Find where the given text appears and provide that cell's center as [X, Y] coordinate. 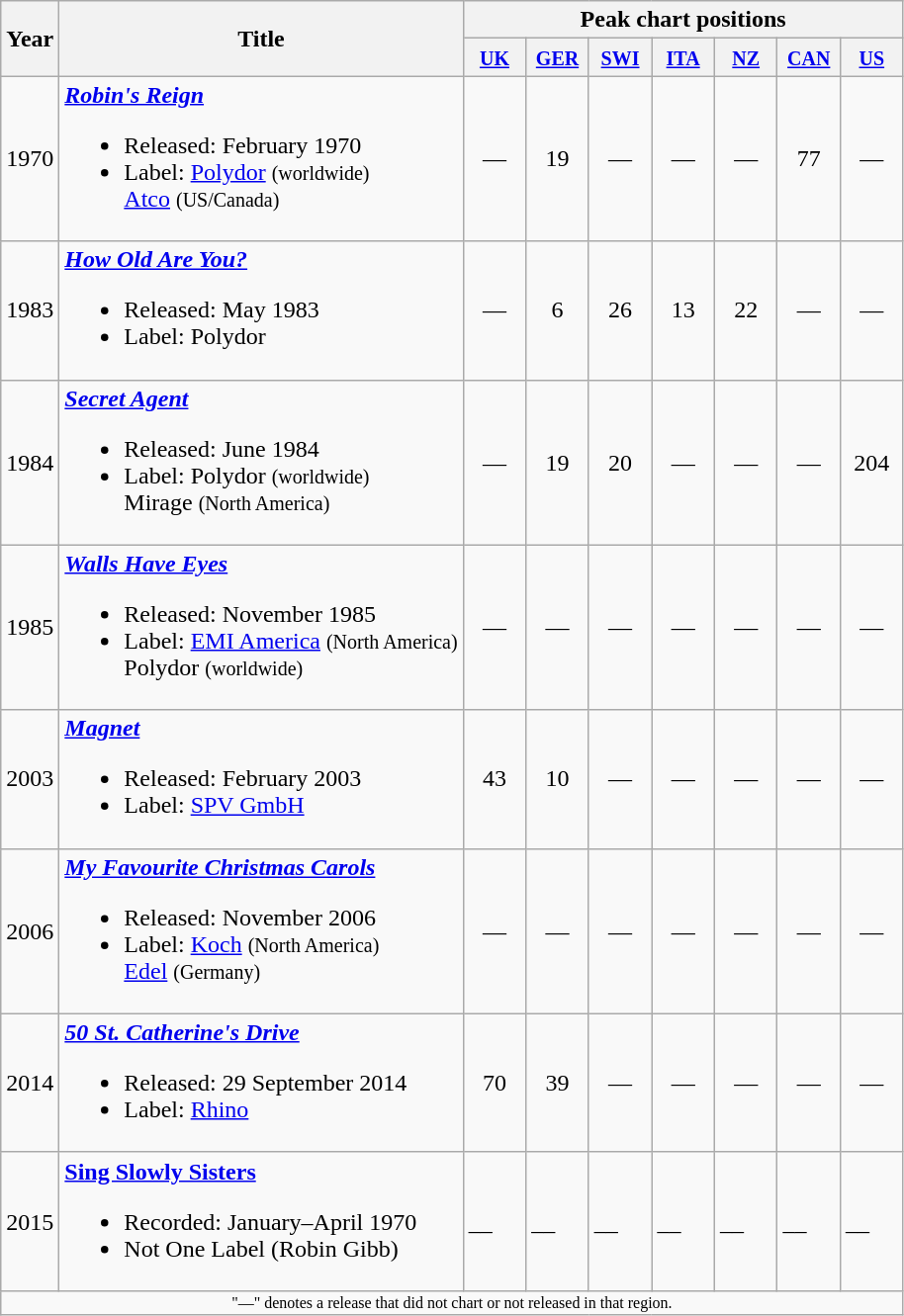
"—" denotes a release that did not chart or not released in that region. [452, 1302]
26 [620, 310]
2015 [30, 1221]
Year [30, 39]
1970 [30, 158]
CAN [809, 57]
MagnetReleased: February 2003Label: SPV GmbH [261, 779]
Secret AgentReleased: June 1984Label: Polydor (worldwide) Mirage (North America) [261, 463]
43 [495, 779]
204 [872, 463]
2003 [30, 779]
2006 [30, 931]
UK [495, 57]
20 [620, 463]
6 [558, 310]
13 [683, 310]
NZ [746, 57]
22 [746, 310]
50 St. Catherine's DriveReleased: 29 September 2014Label: Rhino [261, 1083]
GER [558, 57]
Walls Have EyesReleased: November 1985Label: EMI America (North America) Polydor (worldwide) [261, 627]
ITA [683, 57]
10 [558, 779]
70 [495, 1083]
My Favourite Christmas CarolsReleased: November 2006Label: Koch (North America) Edel (Germany) [261, 931]
77 [809, 158]
1984 [30, 463]
Title [261, 39]
1983 [30, 310]
US [872, 57]
39 [558, 1083]
How Old Are You?Released: May 1983Label: Polydor [261, 310]
Peak chart positions [682, 20]
2014 [30, 1083]
Sing Slowly SistersRecorded: January–April 1970Not One Label (Robin Gibb) [261, 1221]
1985 [30, 627]
SWI [620, 57]
Robin's ReignReleased: February 1970Label: Polydor (worldwide) Atco (US/Canada) [261, 158]
